Return (x, y) of the center of cell containing provided text 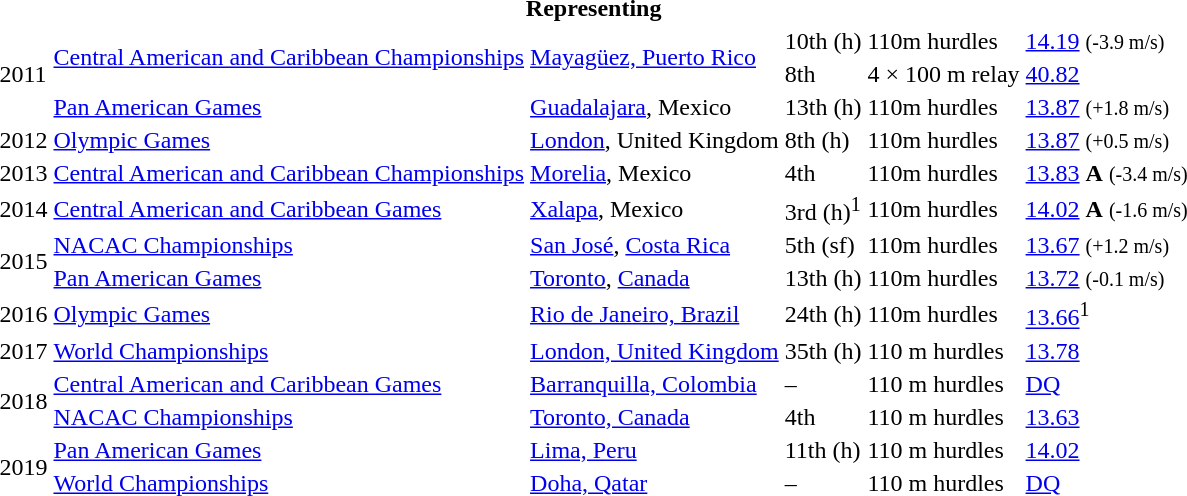
Morelia, Mexico (655, 173)
35th (h) (823, 351)
24th (h) (823, 314)
Barranquilla, Colombia (655, 384)
Xalapa, Mexico (655, 209)
World Championships (289, 351)
Guadalajara, Mexico (655, 107)
11th (h) (823, 450)
– (823, 384)
4 × 100 m relay (944, 74)
3rd (h)1 (823, 209)
10th (h) (823, 41)
Rio de Janeiro, Brazil (655, 314)
5th (sf) (823, 245)
8th (823, 74)
Mayagüez, Puerto Rico (655, 58)
8th (h) (823, 140)
San José, Costa Rica (655, 245)
Lima, Peru (655, 450)
